Return the (X, Y) coordinate for the center point of the cell that contains the specified text.  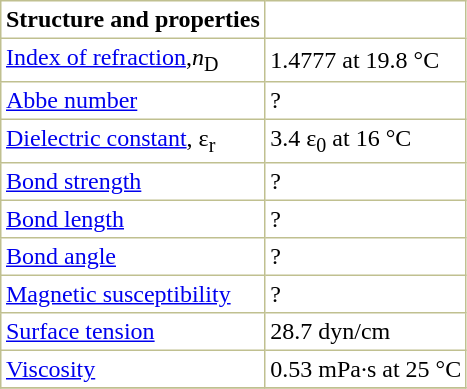
Dielectric constant, εr (133, 142)
Bond strength (133, 182)
Abbe number (133, 101)
28.7 dyn/cm (366, 332)
Structure and properties (133, 20)
Magnetic susceptibility (133, 295)
3.4 ε0 at 16 °C (366, 142)
1.4777 at 19.8 °C (366, 60)
Bond length (133, 220)
0.53 mPa·s at 25 °C (366, 370)
Bond angle (133, 257)
Index of refraction,nD (133, 60)
Viscosity (133, 370)
Surface tension (133, 332)
